Output the (X, Y) coordinate of the center of the cell containing the given text.  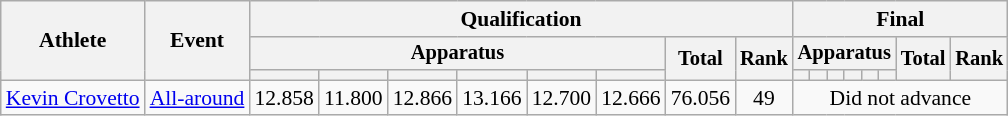
Kevin Crovetto (73, 98)
Qualification (520, 19)
11.800 (354, 98)
12.858 (284, 98)
All-around (198, 98)
Athlete (73, 40)
12.866 (422, 98)
49 (764, 98)
Did not advance (900, 98)
Event (198, 40)
Final (900, 19)
12.666 (630, 98)
13.166 (492, 98)
76.056 (700, 98)
12.700 (562, 98)
